Detect which cell encompasses the target text, then output its (x, y) center coordinate. 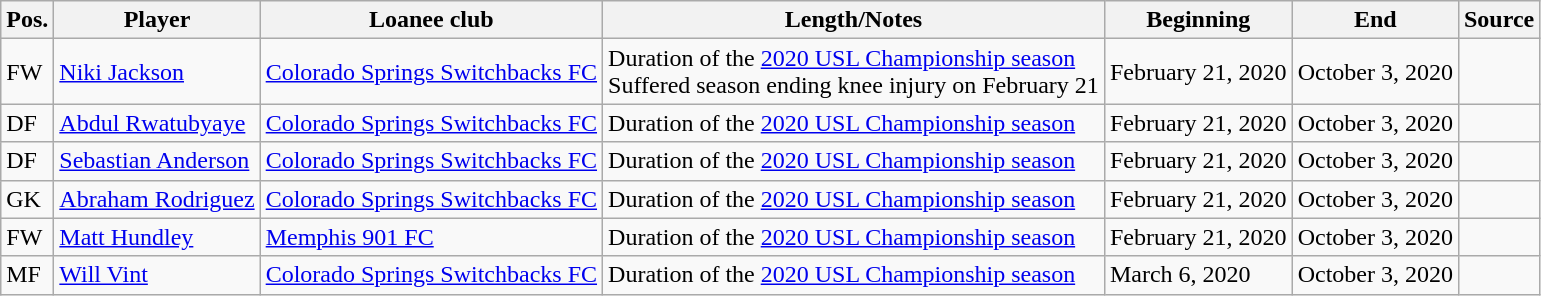
Length/Notes (854, 20)
Pos. (28, 20)
Abraham Rodriguez (157, 199)
Will Vint (157, 275)
March 6, 2020 (1198, 275)
Niki Jackson (157, 72)
Player (157, 20)
Loanee club (431, 20)
End (1375, 20)
MF (28, 275)
Source (1498, 20)
Memphis 901 FC (431, 237)
Abdul Rwatubyaye (157, 123)
Beginning (1198, 20)
Matt Hundley (157, 237)
Sebastian Anderson (157, 161)
Duration of the 2020 USL Championship seasonSuffered season ending knee injury on February 21 (854, 72)
GK (28, 199)
